From the cell containing the given text, extract its center point as (X, Y) coordinate. 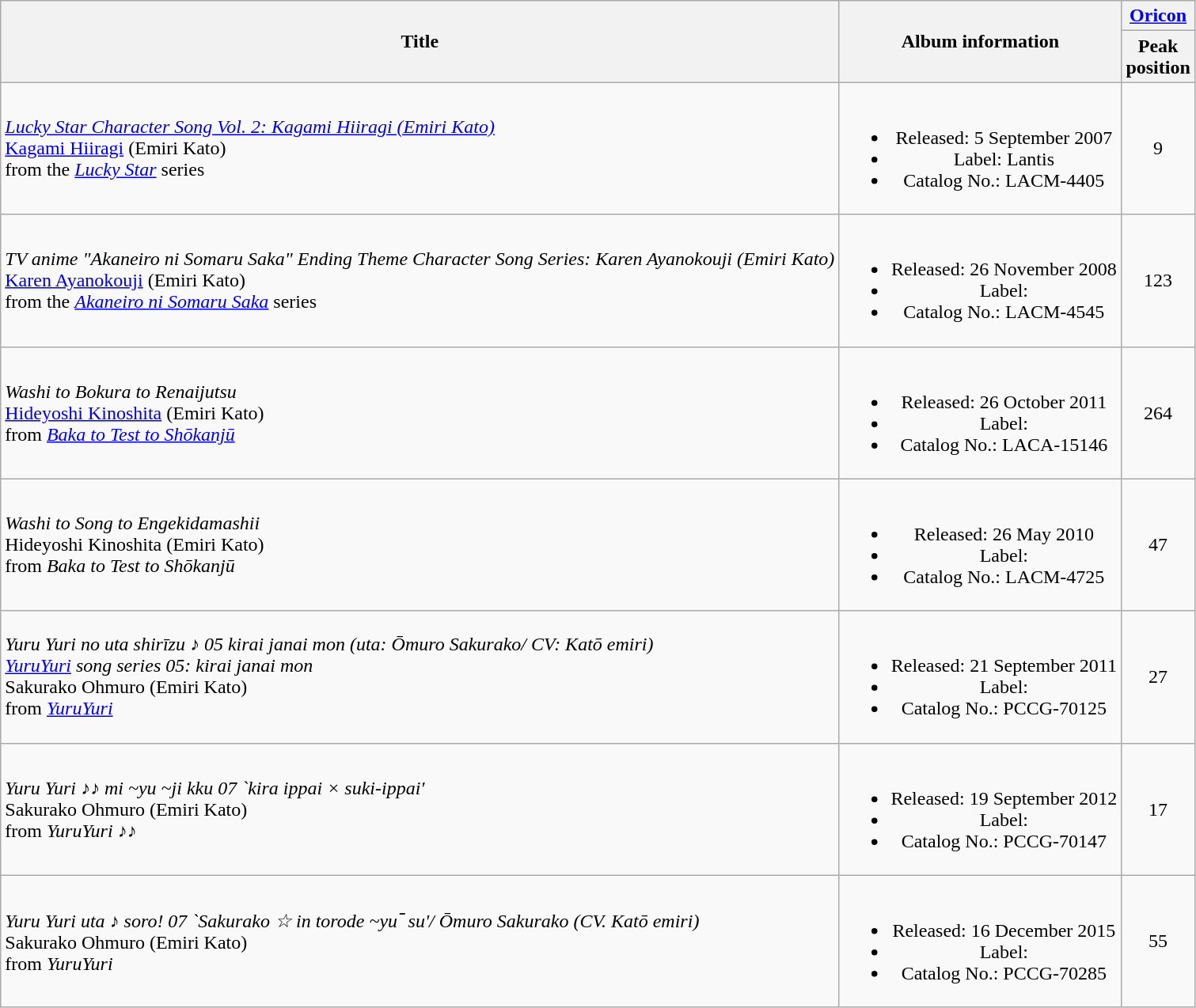
Oricon (1158, 16)
Released: 26 November 2008Label:Catalog No.: LACM-4545 (980, 280)
Album information (980, 41)
9 (1158, 149)
Yuru Yuri ♪♪ mi ~yu ~ji kku 07 `kira ippai × suki-ippai' Sakurako Ohmuro (Emiri Kato)from YuruYuri ♪♪ (420, 809)
47 (1158, 544)
Title (420, 41)
27 (1158, 677)
Released: 21 September 2011Label:Catalog No.: PCCG-70125 (980, 677)
Yuru Yuri uta ♪ soro! 07 `Sakurako ☆ in torode ~yu ̄ su'/ Ōmuro Sakurako (CV. Katō emiri)Sakurako Ohmuro (Emiri Kato)from YuruYuri (420, 942)
264 (1158, 413)
Lucky Star Character Song Vol. 2: Kagami Hiiragi (Emiri Kato)Kagami Hiiragi (Emiri Kato)from the Lucky Star series (420, 149)
Peakposition (1158, 57)
Released: 26 May 2010Label:Catalog No.: LACM-4725 (980, 544)
17 (1158, 809)
Released: 19 September 2012Label:Catalog No.: PCCG-70147 (980, 809)
Washi to Song to Engekidamashii Hideyoshi Kinoshita (Emiri Kato)from Baka to Test to Shōkanjū (420, 544)
123 (1158, 280)
Released: 26 October 2011Label:Catalog No.: LACA-15146 (980, 413)
55 (1158, 942)
Released: 16 December 2015Label:Catalog No.: PCCG-70285 (980, 942)
Washi to Bokura to RenaijutsuHideyoshi Kinoshita (Emiri Kato)from Baka to Test to Shōkanjū (420, 413)
Released: 5 September 2007Label: LantisCatalog No.: LACM-4405 (980, 149)
